Extract the [x, y] coordinate from the center of the cell holding the provided text.  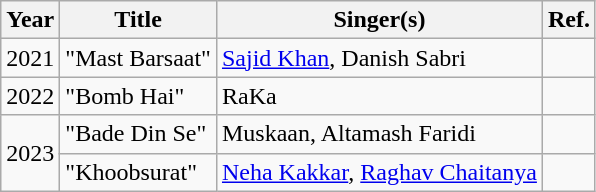
Singer(s) [379, 20]
Neha Kakkar, Raghav Chaitanya [379, 172]
Title [138, 20]
Year [30, 20]
"Bomb Hai" [138, 96]
Ref. [568, 20]
"Bade Din Se" [138, 134]
2023 [30, 153]
RaKa [379, 96]
"Khoobsurat" [138, 172]
Muskaan, Altamash Faridi [379, 134]
Sajid Khan, Danish Sabri [379, 58]
2022 [30, 96]
"Mast Barsaat" [138, 58]
2021 [30, 58]
